Extract the [X, Y] coordinate from the center of the cell holding the provided text.  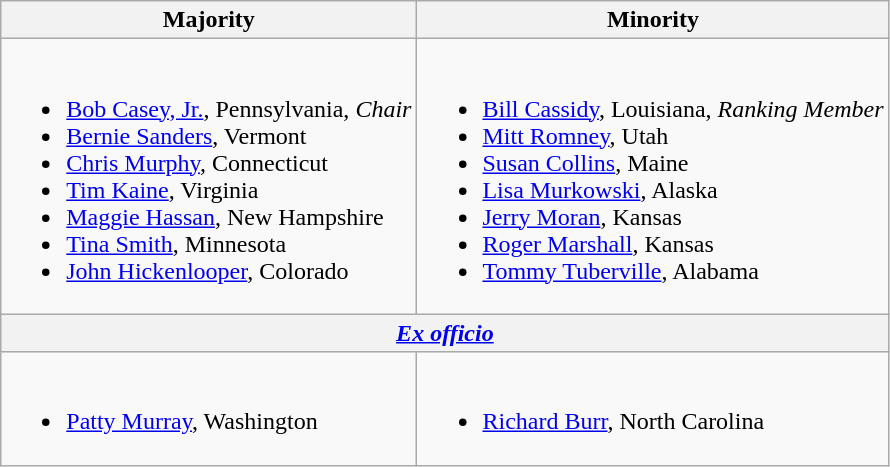
Patty Murray, Washington [209, 408]
Majority [209, 20]
Ex officio [445, 333]
Richard Burr, North Carolina [653, 408]
Minority [653, 20]
